Output the [X, Y] coordinate of the center of the cell containing the given text.  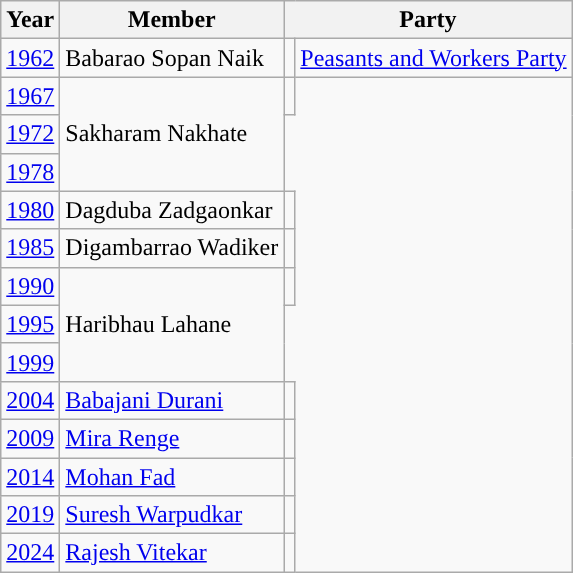
Mira Renge [172, 438]
1995 [30, 324]
2009 [30, 438]
1972 [30, 134]
Peasants and Workers Party [434, 58]
2024 [30, 553]
2014 [30, 477]
1978 [30, 172]
Rajesh Vitekar [172, 553]
Digambarrao Wadiker [172, 248]
Year [30, 20]
Haribhau Lahane [172, 324]
Babajani Durani [172, 400]
Party [428, 20]
1985 [30, 248]
Sakharam Nakhate [172, 134]
1999 [30, 362]
Mohan Fad [172, 477]
Member [172, 20]
2004 [30, 400]
Babarao Sopan Naik [172, 58]
1990 [30, 286]
Dagduba Zadgaonkar [172, 210]
2019 [30, 515]
1967 [30, 96]
Suresh Warpudkar [172, 515]
1980 [30, 210]
1962 [30, 58]
